Return (x, y) of the center of cell containing provided text 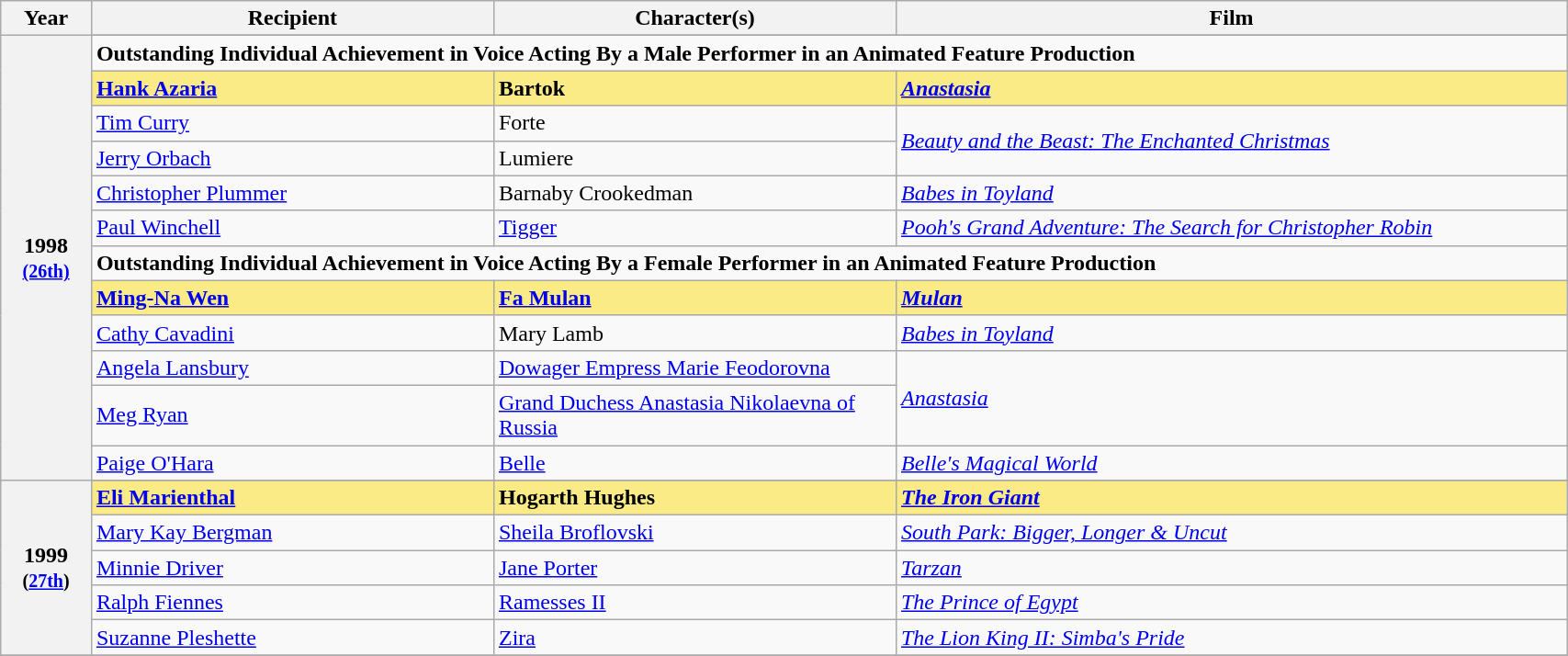
Tarzan (1231, 568)
Mary Kay Bergman (292, 533)
Sheila Broflovski (694, 533)
Year (46, 18)
Forte (694, 123)
Belle (694, 462)
South Park: Bigger, Longer & Uncut (1231, 533)
The Iron Giant (1231, 498)
Grand Duchess Anastasia Nikolaevna of Russia (694, 415)
Recipient (292, 18)
Fa Mulan (694, 298)
Zira (694, 638)
Ramesses II (694, 603)
Tim Curry (292, 123)
Hank Azaria (292, 88)
The Prince of Egypt (1231, 603)
Jerry Orbach (292, 158)
Cathy Cavadini (292, 333)
Outstanding Individual Achievement in Voice Acting By a Female Performer in an Animated Feature Production (829, 263)
Beauty and the Beast: The Enchanted Christmas (1231, 141)
1998(26th) (46, 258)
Angela Lansbury (292, 368)
Lumiere (694, 158)
The Lion King II: Simba's Pride (1231, 638)
Suzanne Pleshette (292, 638)
Bartok (694, 88)
Meg Ryan (292, 415)
Ming-Na Wen (292, 298)
Pooh's Grand Adventure: The Search for Christopher Robin (1231, 228)
1999 (27th) (46, 568)
Film (1231, 18)
Jane Porter (694, 568)
Minnie Driver (292, 568)
Belle's Magical World (1231, 462)
Tigger (694, 228)
Eli Marienthal (292, 498)
Paul Winchell (292, 228)
Dowager Empress Marie Feodorovna (694, 368)
Mulan (1231, 298)
Hogarth Hughes (694, 498)
Character(s) (694, 18)
Outstanding Individual Achievement in Voice Acting By a Male Performer in an Animated Feature Production (829, 53)
Mary Lamb (694, 333)
Barnaby Crookedman (694, 193)
Ralph Fiennes (292, 603)
Paige O'Hara (292, 462)
Christopher Plummer (292, 193)
